Output the (X, Y) coordinate of the center of the cell containing the given text.  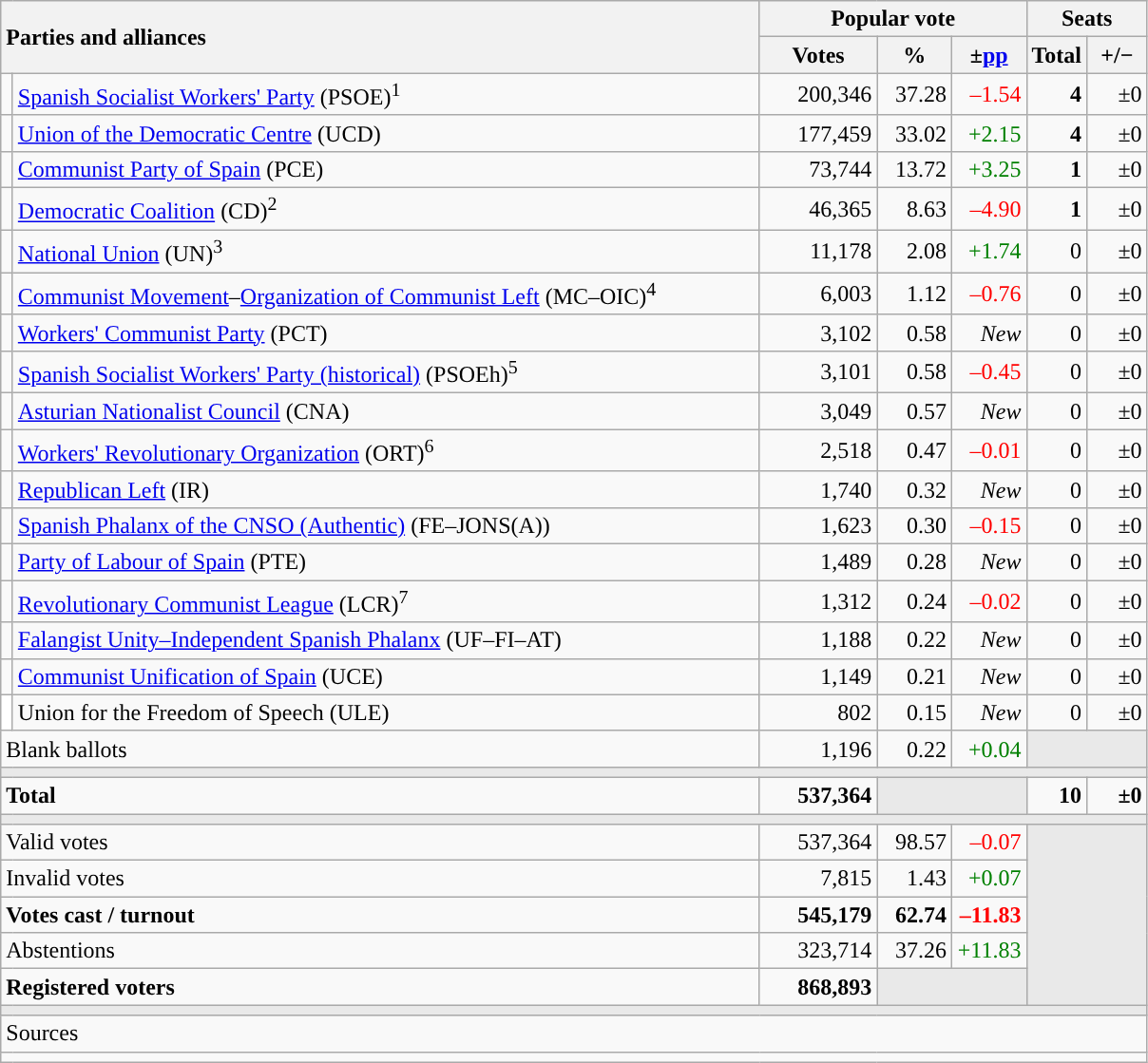
+3.25 (988, 169)
Union of the Democratic Centre (UCD) (386, 133)
Democratic Coalition (CD)2 (386, 209)
Party of Labour of Spain (PTE) (386, 562)
Abstentions (380, 951)
Spanish Socialist Workers' Party (PSOE)1 (386, 95)
Votes (818, 55)
1,623 (818, 526)
Invalid votes (380, 879)
–11.83 (988, 915)
3,101 (818, 372)
–1.54 (988, 95)
323,714 (818, 951)
1.12 (914, 294)
46,365 (818, 209)
3,049 (818, 411)
Communist Party of Spain (PCE) (386, 169)
Falangist Unity–Independent Spanish Phalanx (UF–FI–AT) (386, 640)
545,179 (818, 915)
1.43 (914, 879)
37.26 (914, 951)
Asturian Nationalist Council (CNA) (386, 411)
±pp (988, 55)
Votes cast / turnout (380, 915)
Valid votes (380, 843)
0.28 (914, 562)
0.32 (914, 489)
+11.83 (988, 951)
0.30 (914, 526)
73,744 (818, 169)
0.15 (914, 712)
0.57 (914, 411)
–0.01 (988, 450)
Republican Left (IR) (386, 489)
+0.07 (988, 879)
62.74 (914, 915)
Workers' Communist Party (PCT) (386, 332)
1,188 (818, 640)
0.21 (914, 676)
Spanish Socialist Workers' Party (historical) (PSOEh)5 (386, 372)
Sources (574, 1034)
1,740 (818, 489)
+2.15 (988, 133)
177,459 (818, 133)
National Union (UN)3 (386, 251)
200,346 (818, 95)
–0.07 (988, 843)
7,815 (818, 879)
33.02 (914, 133)
37.28 (914, 95)
0.47 (914, 450)
6,003 (818, 294)
Parties and alliances (380, 37)
–0.15 (988, 526)
868,893 (818, 987)
–0.02 (988, 602)
+/− (1118, 55)
Communist Unification of Spain (UCE) (386, 676)
13.72 (914, 169)
Seats (1087, 19)
Union for the Freedom of Speech (ULE) (386, 712)
8.63 (914, 209)
Spanish Phalanx of the CNSO (Authentic) (FE–JONS(A)) (386, 526)
802 (818, 712)
Popular vote (893, 19)
2.08 (914, 251)
% (914, 55)
1,312 (818, 602)
Blank ballots (380, 749)
2,518 (818, 450)
98.57 (914, 843)
1,149 (818, 676)
–4.90 (988, 209)
+1.74 (988, 251)
0.24 (914, 602)
Communist Movement–Organization of Communist Left (MC–OIC)4 (386, 294)
1,489 (818, 562)
Registered voters (380, 987)
–0.45 (988, 372)
–0.76 (988, 294)
Workers' Revolutionary Organization (ORT)6 (386, 450)
+0.04 (988, 749)
11,178 (818, 251)
10 (1057, 796)
1,196 (818, 749)
Revolutionary Communist League (LCR)7 (386, 602)
3,102 (818, 332)
